Locate the cell with the specified text and output its (x, y) center coordinate. 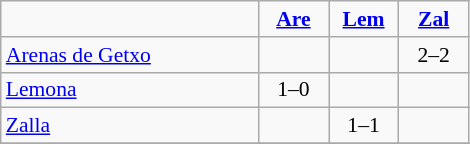
Lemona (130, 90)
Zal (434, 19)
1–0 (293, 90)
Arenas de Getxo (130, 55)
1–1 (363, 126)
Zalla (130, 126)
Are (293, 19)
Lem (363, 19)
2–2 (434, 55)
